Output the (X, Y) coordinate of the center of the cell containing the given text.  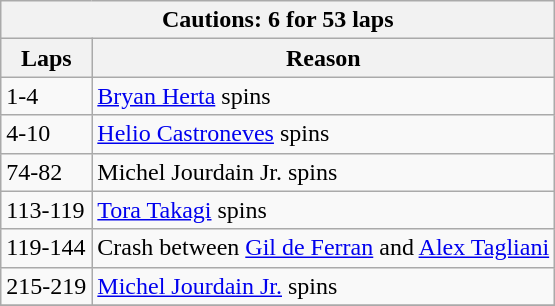
Tora Takagi spins (324, 210)
Reason (324, 58)
74-82 (46, 172)
215-219 (46, 286)
113-119 (46, 210)
Bryan Herta spins (324, 96)
4-10 (46, 134)
Cautions: 6 for 53 laps (278, 20)
Laps (46, 58)
Crash between Gil de Ferran and Alex Tagliani (324, 248)
119-144 (46, 248)
1-4 (46, 96)
Helio Castroneves spins (324, 134)
